Output the (x, y) coordinate of the center of the cell containing the given text.  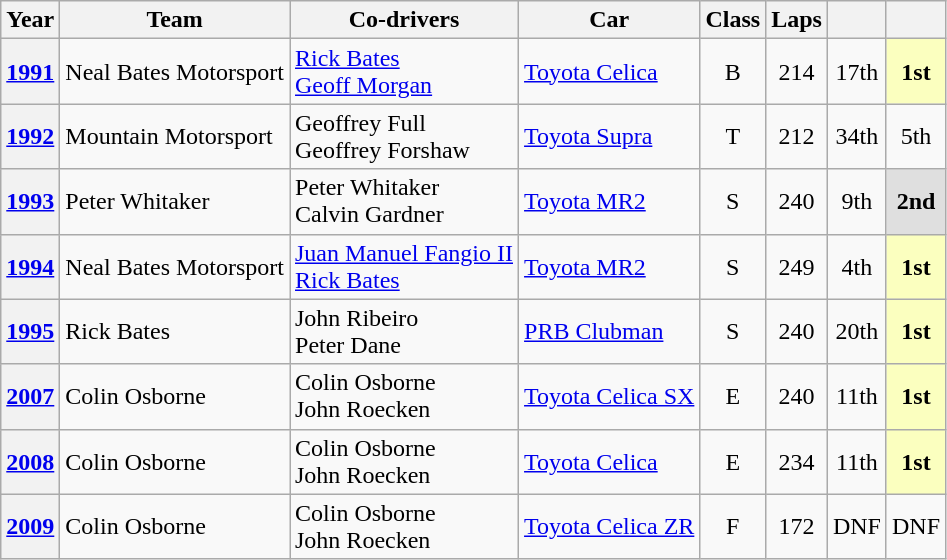
Laps (797, 20)
Mountain Motorsport (175, 136)
2007 (30, 396)
Toyota Celica SX (610, 396)
2nd (916, 202)
Year (30, 20)
Peter Whitaker Calvin Gardner (404, 202)
Geoffrey Full Geoffrey Forshaw (404, 136)
Juan Manuel Fangio II Rick Bates (404, 266)
212 (797, 136)
1995 (30, 332)
9th (856, 202)
John Ribeiro Peter Dane (404, 332)
T (733, 136)
Peter Whitaker (175, 202)
20th (856, 332)
2009 (30, 526)
Toyota Supra (610, 136)
Car (610, 20)
1994 (30, 266)
B (733, 72)
Co-drivers (404, 20)
Team (175, 20)
PRB Clubman (610, 332)
2008 (30, 462)
172 (797, 526)
1992 (30, 136)
249 (797, 266)
17th (856, 72)
234 (797, 462)
4th (856, 266)
34th (856, 136)
F (733, 526)
214 (797, 72)
Rick Bates Geoff Morgan (404, 72)
Rick Bates (175, 332)
5th (916, 136)
1993 (30, 202)
Class (733, 20)
Toyota Celica ZR (610, 526)
1991 (30, 72)
